Return [X, Y] of the center of cell containing provided text 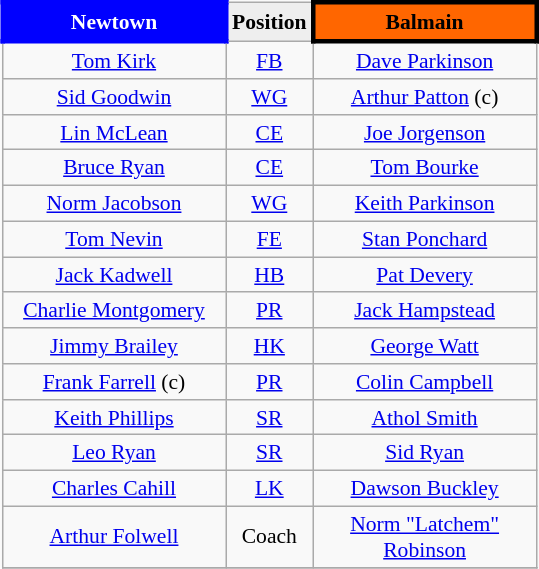
FE [270, 239]
Athol Smith [424, 417]
Dave Parkinson [424, 60]
Jimmy Brailey [114, 346]
George Watt [424, 346]
Newtown [114, 22]
HB [270, 275]
Joe Jorgenson [424, 132]
Tom Bourke [424, 168]
Bruce Ryan [114, 168]
Arthur Folwell [114, 536]
Position [270, 22]
Stan Ponchard [424, 239]
LK [270, 488]
Jack Kadwell [114, 275]
Norm "Latchem" Robinson [424, 536]
Tom Kirk [114, 60]
Arthur Patton (c) [424, 97]
HK [270, 346]
Colin Campbell [424, 382]
Pat Devery [424, 275]
Dawson Buckley [424, 488]
Charlie Montgomery [114, 310]
Tom Nevin [114, 239]
Balmain [424, 22]
Keith Phillips [114, 417]
Leo Ryan [114, 453]
Frank Farrell (c) [114, 382]
Norm Jacobson [114, 203]
FB [270, 60]
Keith Parkinson [424, 203]
Charles Cahill [114, 488]
Jack Hampstead [424, 310]
Sid Goodwin [114, 97]
Lin McLean [114, 132]
Coach [270, 536]
Sid Ryan [424, 453]
